Capture the cell that displays the provided text and extract its [X, Y] central coordinate. 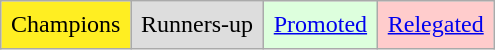
Champions [66, 25]
Relegated [436, 25]
Promoted [320, 25]
Runners-up [198, 25]
